Find where the given text appears and provide that cell's center as [x, y] coordinate. 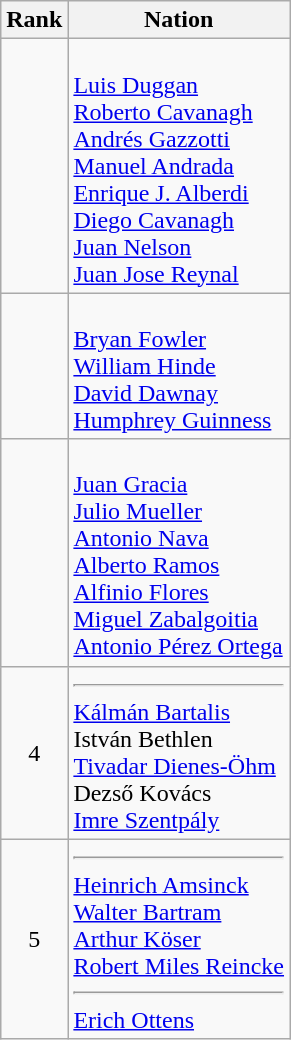
Luis DugganRoberto CavanaghAndrés GazzottiManuel AndradaEnrique J. AlberdiDiego CavanaghJuan NelsonJuan Jose Reynal [179, 166]
Nation [179, 20]
4 [34, 752]
Rank [34, 20]
Heinrich AmsinckWalter BartramArthur KöserRobert Miles ReinckeErich Ottens [179, 939]
Kálmán BartalisIstván BethlenTivadar Dienes-ÖhmDezső KovácsImre Szentpály [179, 752]
Bryan FowlerWilliam HindeDavid DawnayHumphrey Guinness [179, 366]
5 [34, 939]
Juan GraciaJulio MuellerAntonio NavaAlberto RamosAlfinio FloresMiguel ZabalgoitiaAntonio Pérez Ortega [179, 552]
